Locate the cell with the specified text and output its (x, y) center coordinate. 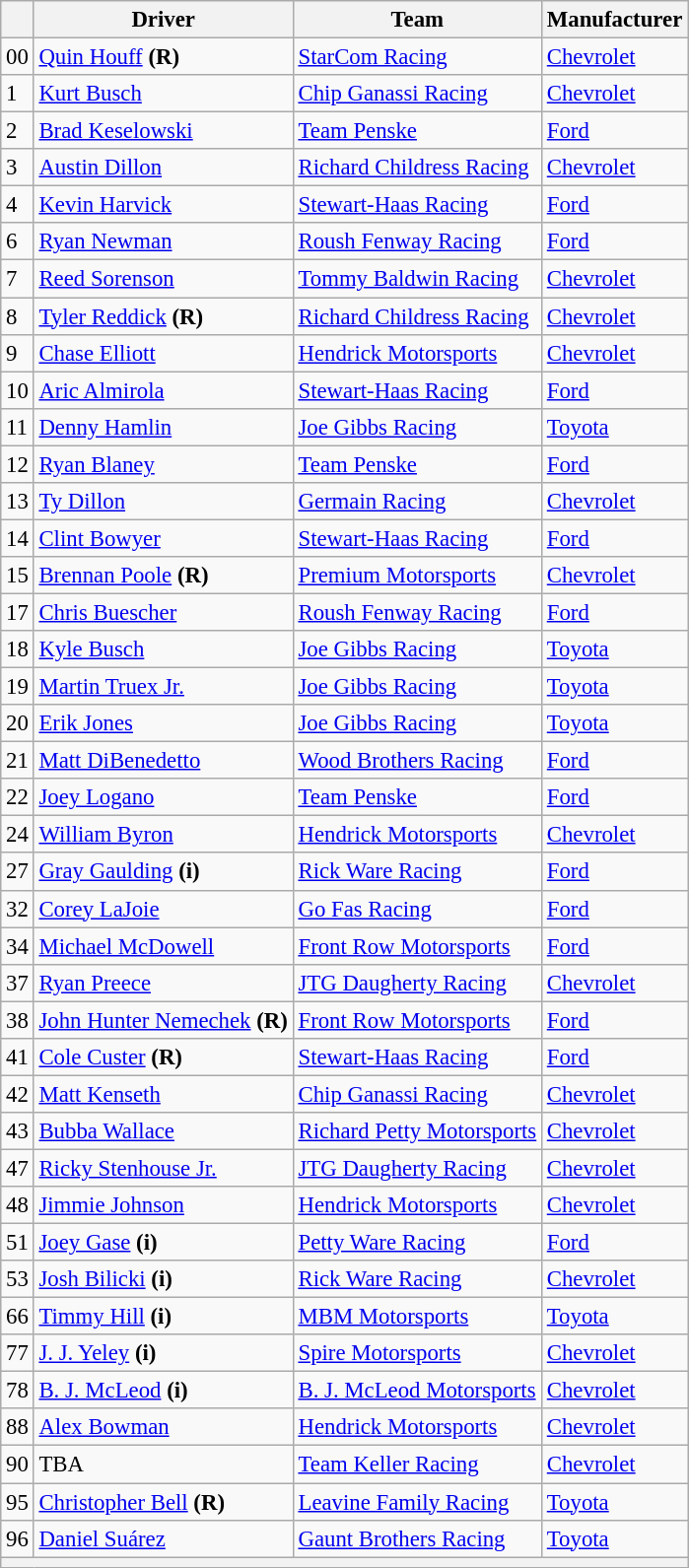
13 (18, 502)
John Hunter Nemechek (R) (164, 1020)
Alex Bowman (164, 1428)
66 (18, 1317)
Manufacturer (614, 20)
Michael McDowell (164, 946)
4 (18, 205)
41 (18, 1057)
34 (18, 946)
00 (18, 57)
Ryan Newman (164, 241)
Ricky Stenhouse Jr. (164, 1168)
J. J. Yeley (i) (164, 1353)
19 (18, 687)
Germain Racing (417, 502)
Team (417, 20)
21 (18, 761)
Josh Bilicki (i) (164, 1279)
William Byron (164, 835)
7 (18, 279)
Chase Elliott (164, 353)
10 (18, 390)
Joey Gase (i) (164, 1243)
StarCom Racing (417, 57)
Erik Jones (164, 723)
Ryan Preece (164, 983)
MBM Motorsports (417, 1317)
Daniel Suárez (164, 1538)
90 (18, 1465)
Reed Sorenson (164, 279)
14 (18, 538)
Clint Bowyer (164, 538)
8 (18, 316)
Matt DiBenedetto (164, 761)
Bubba Wallace (164, 1131)
Corey LaJoie (164, 909)
Denny Hamlin (164, 427)
1 (18, 94)
Wood Brothers Racing (417, 761)
B. J. McLeod Motorsports (417, 1391)
Christopher Bell (R) (164, 1502)
20 (18, 723)
Cole Custer (R) (164, 1057)
32 (18, 909)
17 (18, 612)
Timmy Hill (i) (164, 1317)
Leavine Family Racing (417, 1502)
37 (18, 983)
6 (18, 241)
77 (18, 1353)
Aric Almirola (164, 390)
Team Keller Racing (417, 1465)
11 (18, 427)
Driver (164, 20)
88 (18, 1428)
Quin Houff (R) (164, 57)
42 (18, 1094)
B. J. McLeod (i) (164, 1391)
Austin Dillon (164, 168)
Ty Dillon (164, 502)
Brad Keselowski (164, 131)
51 (18, 1243)
Petty Ware Racing (417, 1243)
Joey Logano (164, 797)
Tyler Reddick (R) (164, 316)
43 (18, 1131)
18 (18, 649)
Matt Kenseth (164, 1094)
Tommy Baldwin Racing (417, 279)
27 (18, 872)
Premium Motorsports (417, 576)
22 (18, 797)
Kurt Busch (164, 94)
Kyle Busch (164, 649)
Kevin Harvick (164, 205)
47 (18, 1168)
96 (18, 1538)
48 (18, 1205)
12 (18, 464)
TBA (164, 1465)
Spire Motorsports (417, 1353)
Richard Petty Motorsports (417, 1131)
Brennan Poole (R) (164, 576)
9 (18, 353)
53 (18, 1279)
Gray Gaulding (i) (164, 872)
38 (18, 1020)
Gaunt Brothers Racing (417, 1538)
3 (18, 168)
78 (18, 1391)
Ryan Blaney (164, 464)
Jimmie Johnson (164, 1205)
Chris Buescher (164, 612)
24 (18, 835)
95 (18, 1502)
Go Fas Racing (417, 909)
2 (18, 131)
15 (18, 576)
Martin Truex Jr. (164, 687)
